Search for the cell housing the specified text and yield its [x, y] center coordinate. 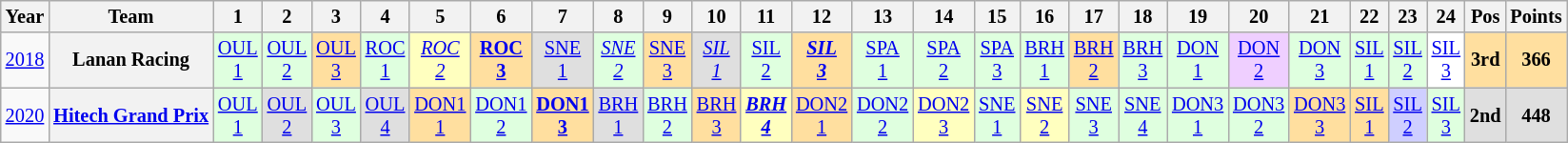
2020 [25, 115]
ROC3 [501, 60]
17 [1094, 16]
Team [131, 16]
DON21 [822, 115]
DON31 [1198, 115]
DON32 [1259, 115]
Pos [1485, 16]
2018 [25, 60]
5 [440, 16]
Lanan Racing [131, 60]
15 [997, 16]
3 [336, 16]
1 [238, 16]
3rd [1485, 60]
DON11 [440, 115]
DON1 [1198, 60]
ROC2 [440, 60]
OUL4 [386, 115]
Hitech Grand Prix [131, 115]
8 [619, 16]
22 [1369, 16]
DON2 [1259, 60]
DON22 [883, 115]
366 [1536, 60]
BRH4 [765, 115]
7 [562, 16]
SNE4 [1142, 115]
DON12 [501, 115]
4 [386, 16]
16 [1044, 16]
DON23 [943, 115]
13 [883, 16]
SPA1 [883, 60]
21 [1320, 16]
DON13 [562, 115]
20 [1259, 16]
DON3 [1320, 60]
SPA3 [997, 60]
19 [1198, 16]
Year [25, 16]
448 [1536, 115]
24 [1446, 16]
23 [1407, 16]
11 [765, 16]
2nd [1485, 115]
Points [1536, 16]
2 [288, 16]
9 [667, 16]
14 [943, 16]
10 [717, 16]
DON33 [1320, 115]
6 [501, 16]
12 [822, 16]
SPA2 [943, 60]
ROC1 [386, 60]
18 [1142, 16]
